Return [X, Y] of the center of cell containing provided text 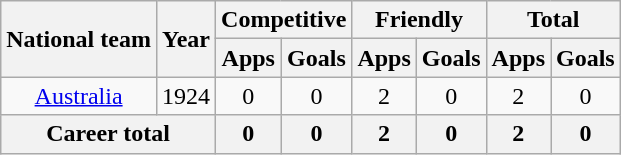
Friendly [419, 20]
Australia [79, 96]
Career total [108, 134]
Total [553, 20]
National team [79, 39]
1924 [186, 96]
Year [186, 39]
Competitive [284, 20]
